Return [x, y] of the center of cell containing provided text 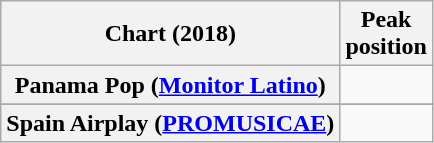
Spain Airplay (PROMUSICAE) [170, 123]
Peakposition [386, 34]
Chart (2018) [170, 34]
Panama Pop (Monitor Latino) [170, 85]
